Capture the cell that displays the provided text and extract its (X, Y) central coordinate. 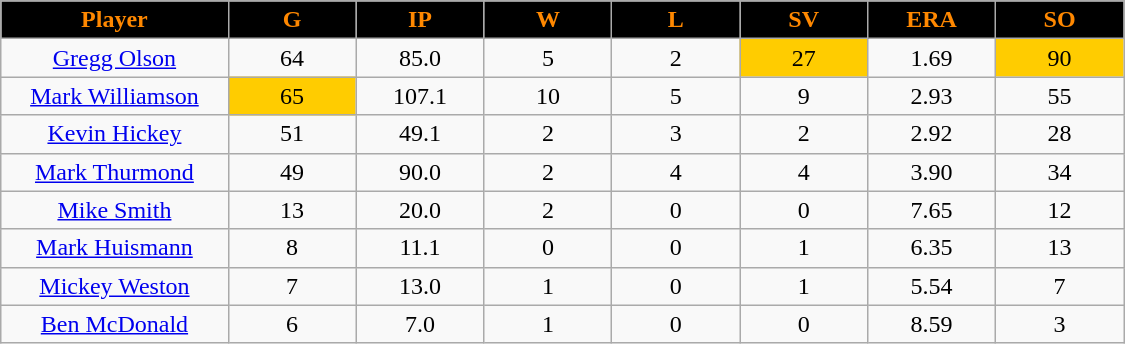
2.93 (932, 96)
12 (1060, 210)
85.0 (420, 58)
Player (114, 20)
Mike Smith (114, 210)
90 (1060, 58)
6 (292, 324)
49 (292, 172)
Mark Huismann (114, 248)
13.0 (420, 286)
8 (292, 248)
34 (1060, 172)
2.92 (932, 134)
90.0 (420, 172)
SO (1060, 20)
6.35 (932, 248)
Mark Williamson (114, 96)
3.90 (932, 172)
G (292, 20)
28 (1060, 134)
W (548, 20)
Ben McDonald (114, 324)
SV (804, 20)
5.54 (932, 286)
65 (292, 96)
ERA (932, 20)
49.1 (420, 134)
L (676, 20)
Gregg Olson (114, 58)
20.0 (420, 210)
Mickey Weston (114, 286)
8.59 (932, 324)
51 (292, 134)
IP (420, 20)
7.65 (932, 210)
27 (804, 58)
55 (1060, 96)
Mark Thurmond (114, 172)
7.0 (420, 324)
9 (804, 96)
1.69 (932, 58)
64 (292, 58)
10 (548, 96)
Kevin Hickey (114, 134)
107.1 (420, 96)
11.1 (420, 248)
